Identify which cell holds the provided text, then report its [X, Y] central coordinate. 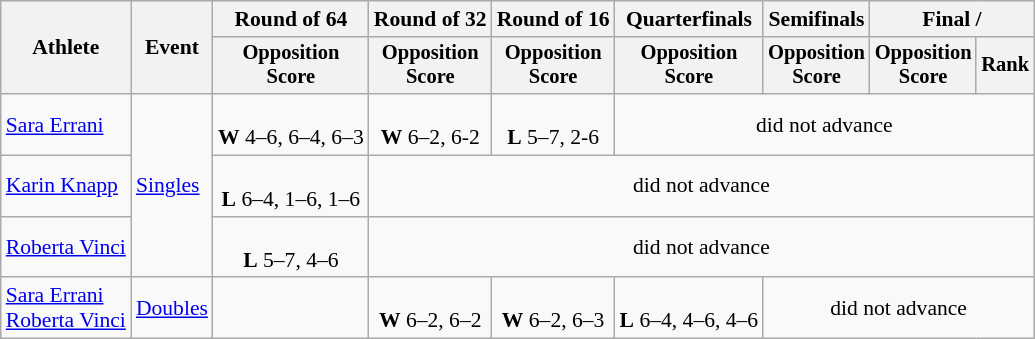
Athlete [66, 48]
Round of 16 [554, 19]
Singles [172, 186]
Semifinals [816, 19]
Quarterfinals [690, 19]
Sara Errani [66, 124]
Doubles [172, 308]
Event [172, 48]
Sara ErraniRoberta Vinci [66, 308]
W 6–2, 6-2 [430, 124]
Rank [1005, 66]
W 4–6, 6–4, 6–3 [291, 124]
Karin Knapp [66, 186]
L 5–7, 4–6 [291, 248]
Final / [952, 19]
Round of 32 [430, 19]
L 5–7, 2-6 [554, 124]
Round of 64 [291, 19]
W 6–2, 6–2 [430, 308]
L 6–4, 4–6, 4–6 [690, 308]
Roberta Vinci [66, 248]
W 6–2, 6–3 [554, 308]
L 6–4, 1–6, 1–6 [291, 186]
